Find where the given text appears and provide that cell's center as [x, y] coordinate. 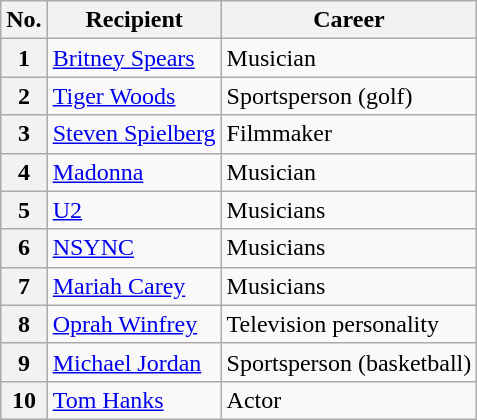
2 [24, 96]
Madonna [134, 172]
5 [24, 210]
No. [24, 20]
Sportsperson (golf) [349, 96]
Oprah Winfrey [134, 324]
Tiger Woods [134, 96]
10 [24, 400]
9 [24, 362]
Recipient [134, 20]
Steven Spielberg [134, 134]
Television personality [349, 324]
Career [349, 20]
7 [24, 286]
Mariah Carey [134, 286]
NSYNC [134, 248]
Tom Hanks [134, 400]
Filmmaker [349, 134]
1 [24, 58]
Actor [349, 400]
6 [24, 248]
8 [24, 324]
4 [24, 172]
U2 [134, 210]
Sportsperson (basketball) [349, 362]
Michael Jordan [134, 362]
Britney Spears [134, 58]
3 [24, 134]
